Return the [X, Y] coordinate for the center point of the cell that contains the specified text.  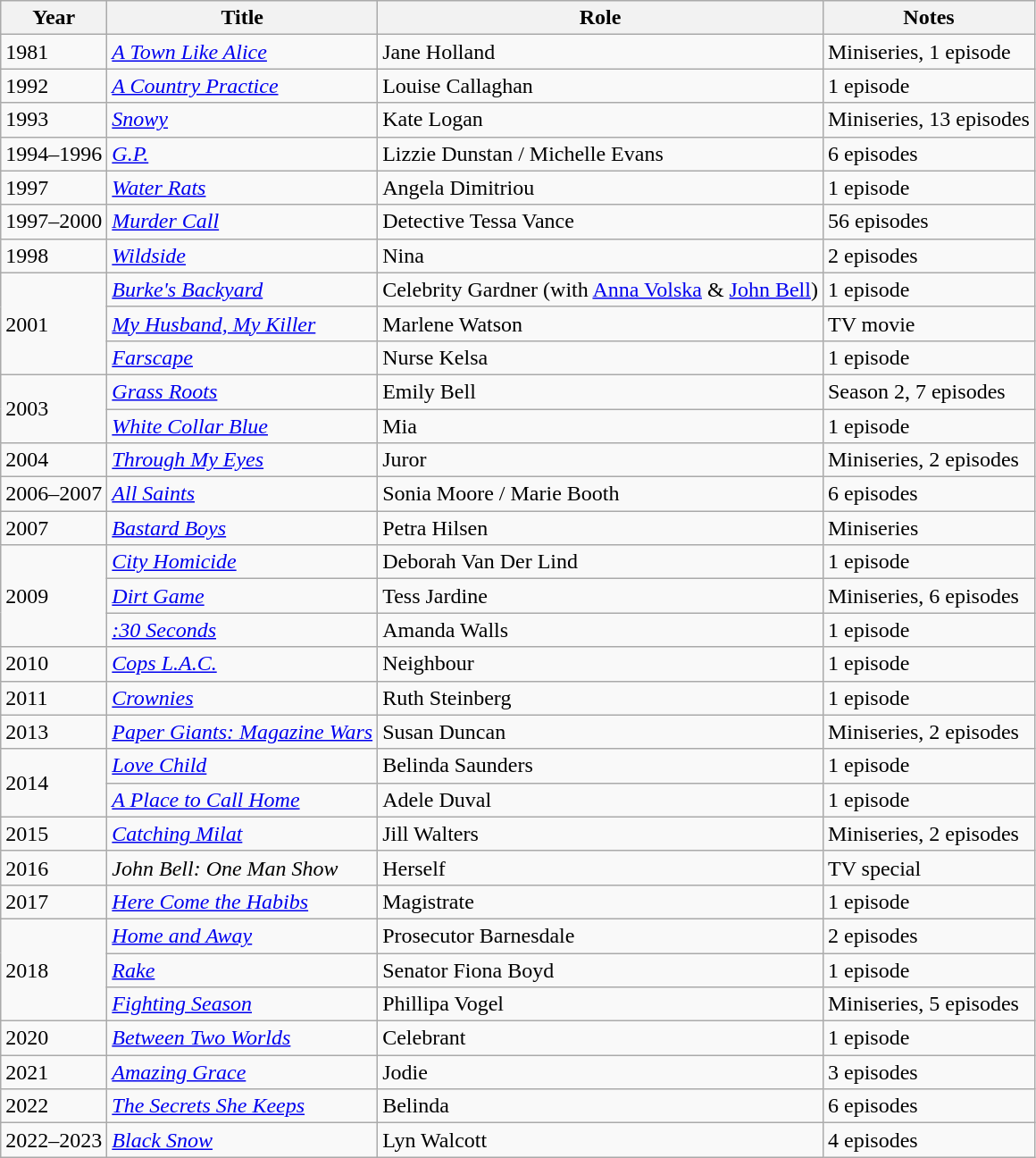
Here Come the Habibs [243, 902]
1993 [54, 120]
Susan Duncan [600, 732]
2001 [54, 323]
Juror [600, 460]
2004 [54, 460]
2006–2007 [54, 494]
John Bell: One Man Show [243, 868]
A Place to Call Home [243, 800]
Wildside [243, 256]
1998 [54, 256]
1992 [54, 86]
2016 [54, 868]
Murder Call [243, 222]
2007 [54, 528]
Jodie [600, 1072]
1994–1996 [54, 154]
Fighting Season [243, 1004]
A Country Practice [243, 86]
Belinda [600, 1106]
Emily Bell [600, 391]
Burke's Backyard [243, 289]
Neighbour [600, 664]
Rake [243, 969]
Belinda Saunders [600, 766]
1997–2000 [54, 222]
TV special [929, 868]
Miniseries, 6 episodes [929, 596]
Paper Giants: Magazine Wars [243, 732]
Herself [600, 868]
Title [243, 18]
Miniseries, 13 episodes [929, 120]
Lizzie Dunstan / Michelle Evans [600, 154]
56 episodes [929, 222]
2014 [54, 783]
4 episodes [929, 1140]
My Husband, My Killer [243, 323]
Cops L.A.C. [243, 664]
Jane Holland [600, 52]
2020 [54, 1038]
Amanda Walls [600, 630]
G.P. [243, 154]
Bastard Boys [243, 528]
2015 [54, 834]
Nina [600, 256]
Between Two Worlds [243, 1038]
Adele Duval [600, 800]
Miniseries, 1 episode [929, 52]
Love Child [243, 766]
Role [600, 18]
2010 [54, 664]
2009 [54, 596]
2021 [54, 1072]
Season 2, 7 episodes [929, 391]
2017 [54, 902]
Angela Dimitriou [600, 188]
Year [54, 18]
Sonia Moore / Marie Booth [600, 494]
Marlene Watson [600, 323]
Black Snow [243, 1140]
1981 [54, 52]
City Homicide [243, 562]
Farscape [243, 357]
2011 [54, 698]
Snowy [243, 120]
Petra Hilsen [600, 528]
Grass Roots [243, 391]
2022 [54, 1106]
Home and Away [243, 936]
Water Rats [243, 188]
Through My Eyes [243, 460]
1997 [54, 188]
The Secrets She Keeps [243, 1106]
Prosecutor Barnesdale [600, 936]
Kate Logan [600, 120]
Crownies [243, 698]
Notes [929, 18]
2013 [54, 732]
Deborah Van Der Lind [600, 562]
2003 [54, 408]
2022–2023 [54, 1140]
Tess Jardine [600, 596]
Detective Tessa Vance [600, 222]
White Collar Blue [243, 426]
Amazing Grace [243, 1072]
Lyn Walcott [600, 1140]
TV movie [929, 323]
Celebrity Gardner (with Anna Volska & John Bell) [600, 289]
Mia [600, 426]
Celebrant [600, 1038]
Ruth Steinberg [600, 698]
Louise Callaghan [600, 86]
Miniseries, 5 episodes [929, 1004]
Miniseries [929, 528]
Nurse Kelsa [600, 357]
Dirt Game [243, 596]
Catching Milat [243, 834]
A Town Like Alice [243, 52]
Magistrate [600, 902]
2018 [54, 969]
:30 Seconds [243, 630]
All Saints [243, 494]
Phillipa Vogel [600, 1004]
Senator Fiona Boyd [600, 969]
3 episodes [929, 1072]
Jill Walters [600, 834]
